Return the [X, Y] coordinate for the center point of the cell that contains the specified text.  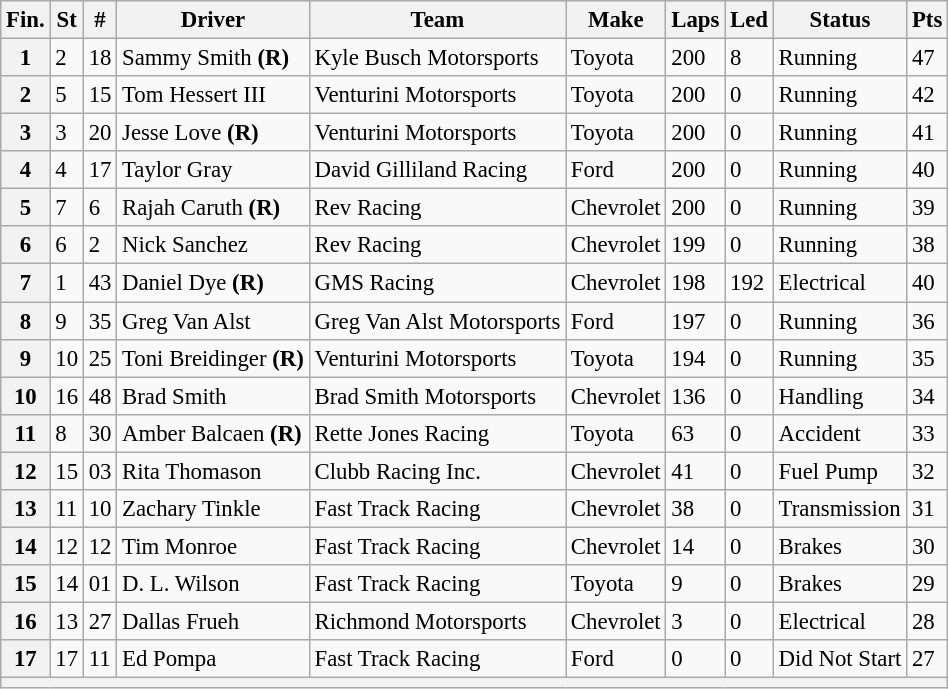
Nick Sanchez [213, 245]
Accident [840, 433]
Amber Balcaen (R) [213, 433]
Fin. [26, 20]
Rette Jones Racing [437, 433]
Tom Hessert III [213, 95]
Jesse Love (R) [213, 133]
28 [928, 621]
48 [100, 396]
36 [928, 321]
# [100, 20]
197 [696, 321]
25 [100, 358]
Ed Pompa [213, 659]
Dallas Frueh [213, 621]
Rita Thomason [213, 471]
Make [616, 20]
01 [100, 584]
136 [696, 396]
Kyle Busch Motorsports [437, 58]
198 [696, 283]
Greg Van Alst Motorsports [437, 321]
Richmond Motorsports [437, 621]
Fuel Pump [840, 471]
Sammy Smith (R) [213, 58]
David Gilliland Racing [437, 170]
Clubb Racing Inc. [437, 471]
Did Not Start [840, 659]
Led [750, 20]
Team [437, 20]
Rajah Caruth (R) [213, 208]
20 [100, 133]
31 [928, 509]
18 [100, 58]
63 [696, 433]
33 [928, 433]
194 [696, 358]
Greg Van Alst [213, 321]
Status [840, 20]
Daniel Dye (R) [213, 283]
192 [750, 283]
GMS Racing [437, 283]
Transmission [840, 509]
43 [100, 283]
Zachary Tinkle [213, 509]
St [66, 20]
39 [928, 208]
32 [928, 471]
Brad Smith [213, 396]
Pts [928, 20]
34 [928, 396]
Toni Breidinger (R) [213, 358]
29 [928, 584]
42 [928, 95]
03 [100, 471]
Taylor Gray [213, 170]
Tim Monroe [213, 546]
Brad Smith Motorsports [437, 396]
Driver [213, 20]
Laps [696, 20]
Handling [840, 396]
D. L. Wilson [213, 584]
199 [696, 245]
47 [928, 58]
